Scan for the cell matching the given text and deliver its [X, Y] coordinate at center. 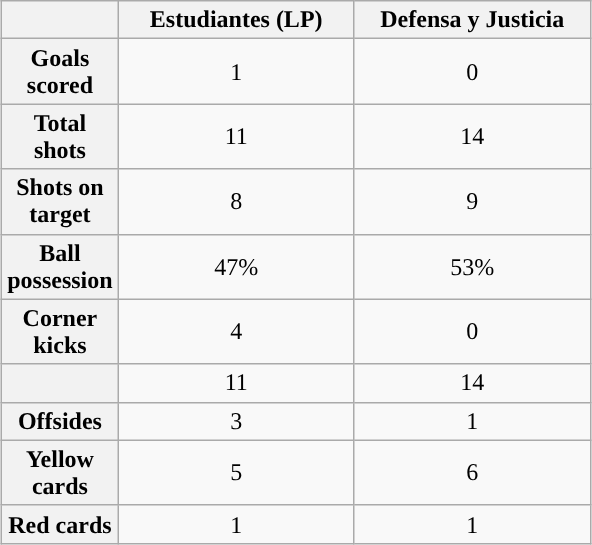
9 [472, 202]
Shots on target [60, 202]
Corner kicks [60, 332]
3 [236, 421]
6 [472, 472]
Estudiantes (LP) [236, 20]
Goals scored [60, 72]
53% [472, 266]
Defensa y Justicia [472, 20]
Yellow cards [60, 472]
Offsides [60, 421]
47% [236, 266]
Red cards [60, 524]
4 [236, 332]
5 [236, 472]
Ball possession [60, 266]
Total shots [60, 136]
8 [236, 202]
